Return the [X, Y] coordinate for the center point of the cell that contains the specified text.  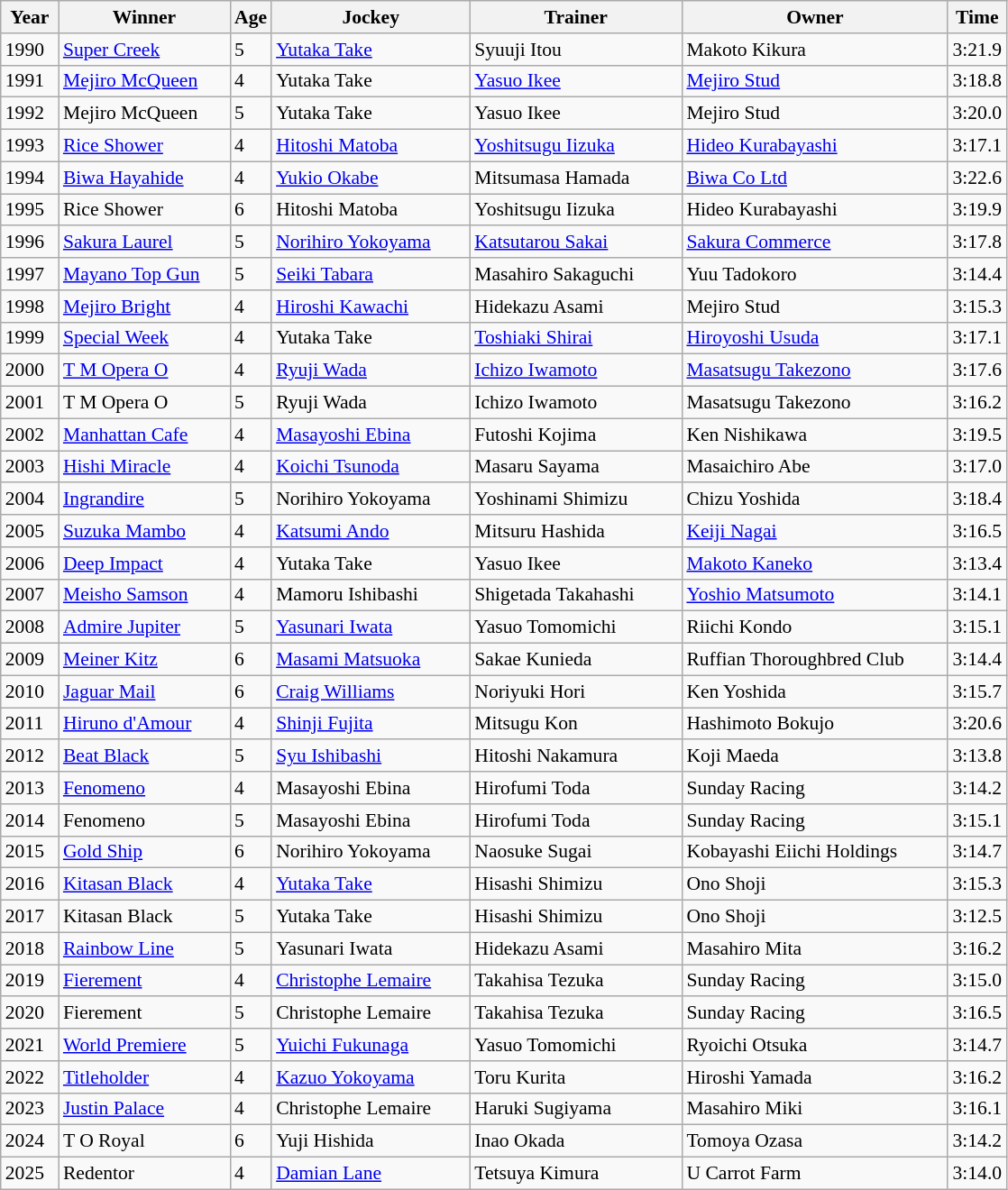
2005 [30, 531]
2020 [30, 1013]
Damian Lane [371, 1174]
2011 [30, 724]
1993 [30, 146]
Masami Matsuoka [371, 660]
3:19.9 [977, 210]
2017 [30, 917]
1996 [30, 243]
2008 [30, 627]
Mitsumasa Hamada [575, 178]
Mayano Top Gun [144, 274]
2004 [30, 499]
U Carrot Farm [815, 1174]
3:17.8 [977, 243]
2019 [30, 981]
Yuji Hishida [371, 1141]
Syu Ishibashi [371, 756]
Sakae Kunieda [575, 660]
1995 [30, 210]
3:13.4 [977, 563]
1990 [30, 50]
Masahiro Miki [815, 1109]
3:20.0 [977, 114]
1998 [30, 307]
3:18.4 [977, 499]
Chizu Yoshida [815, 499]
Yoshio Matsumoto [815, 595]
Hiroyoshi Usuda [815, 338]
Special Week [144, 338]
Ken Yoshida [815, 691]
Seiki Tabara [371, 274]
Admire Jupiter [144, 627]
2007 [30, 595]
Justin Palace [144, 1109]
Toru Kurita [575, 1077]
Riichi Kondo [815, 627]
Jaguar Mail [144, 691]
Futoshi Kojima [575, 435]
2003 [30, 467]
Year [30, 17]
1992 [30, 114]
Biwa Co Ltd [815, 178]
1997 [30, 274]
Redentor [144, 1174]
3:20.6 [977, 724]
2012 [30, 756]
Katsutarou Sakai [575, 243]
Tomoya Ozasa [815, 1141]
3:18.8 [977, 81]
2016 [30, 884]
Noriyuki Hori [575, 691]
Makoto Kikura [815, 50]
2025 [30, 1174]
2006 [30, 563]
Winner [144, 17]
2021 [30, 1045]
3:15.7 [977, 691]
Hishi Miracle [144, 467]
2015 [30, 852]
Sakura Commerce [815, 243]
2018 [30, 948]
Titleholder [144, 1077]
Mejiro Bright [144, 307]
Hitoshi Nakamura [575, 756]
Deep Impact [144, 563]
Sakura Laurel [144, 243]
Kobayashi Eiichi Holdings [815, 852]
Toshiaki Shirai [575, 338]
Super Creek [144, 50]
2000 [30, 371]
Ryoichi Otsuka [815, 1045]
Inao Okada [575, 1141]
Koichi Tsunoda [371, 467]
Kazuo Yokoyama [371, 1077]
2013 [30, 788]
Koji Maeda [815, 756]
Masaru Sayama [575, 467]
Meisho Samson [144, 595]
Mitsuru Hashida [575, 531]
3:14.0 [977, 1174]
2002 [30, 435]
3:19.5 [977, 435]
Naosuke Sugai [575, 852]
Katsumi Ando [371, 531]
3:14.1 [977, 595]
World Premiere [144, 1045]
Hiruno d'Amour [144, 724]
Tetsuya Kimura [575, 1174]
Jockey [371, 17]
Trainer [575, 17]
Gold Ship [144, 852]
Rainbow Line [144, 948]
Hashimoto Bokujo [815, 724]
Yuu Tadokoro [815, 274]
Craig Williams [371, 691]
2024 [30, 1141]
Biwa Hayahide [144, 178]
Shigetada Takahashi [575, 595]
3:15.0 [977, 981]
3:21.9 [977, 50]
Beat Black [144, 756]
Yuichi Fukunaga [371, 1045]
Hiroshi Yamada [815, 1077]
Hiroshi Kawachi [371, 307]
1999 [30, 338]
2009 [30, 660]
Makoto Kaneko [815, 563]
Masahiro Mita [815, 948]
Time [977, 17]
3:12.5 [977, 917]
Mamoru Ishibashi [371, 595]
Suzuka Mambo [144, 531]
Owner [815, 17]
Age [251, 17]
Masahiro Sakaguchi [575, 274]
Ruffian Thoroughbred Club [815, 660]
Ken Nishikawa [815, 435]
2014 [30, 820]
Yukio Okabe [371, 178]
2023 [30, 1109]
2001 [30, 403]
Ingrandire [144, 499]
Mitsugu Kon [575, 724]
3:22.6 [977, 178]
2010 [30, 691]
1991 [30, 81]
Yoshinami Shimizu [575, 499]
Manhattan Cafe [144, 435]
Meiner Kitz [144, 660]
Haruki Sugiyama [575, 1109]
3:17.6 [977, 371]
T O Royal [144, 1141]
Syuuji Itou [575, 50]
1994 [30, 178]
Keiji Nagai [815, 531]
3:16.1 [977, 1109]
Shinji Fujita [371, 724]
3:17.0 [977, 467]
2022 [30, 1077]
3:13.8 [977, 756]
Masaichiro Abe [815, 467]
